Return (x, y) of the center of cell containing provided text 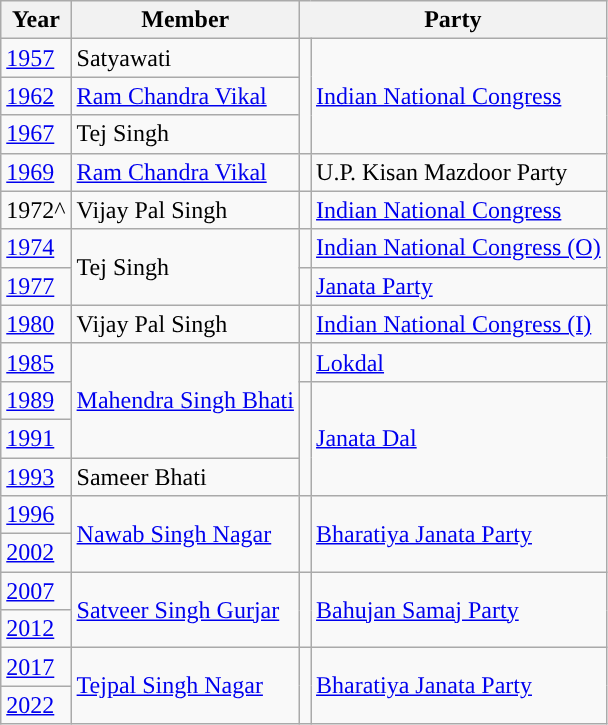
Sameer Bhati (185, 477)
Janata Party (459, 286)
Indian National Congress (I) (459, 324)
1989 (36, 400)
Mahendra Singh Bhati (185, 400)
Satyawati (185, 58)
Nawab Singh Nagar (185, 534)
1967 (36, 134)
2022 (36, 705)
2007 (36, 591)
1972^ (36, 210)
1993 (36, 477)
Party (452, 20)
Janata Dal (459, 438)
Year (36, 20)
1985 (36, 362)
1974 (36, 248)
1991 (36, 438)
1980 (36, 324)
Satveer Singh Gurjar (185, 610)
1969 (36, 172)
1957 (36, 58)
Member (185, 20)
2017 (36, 667)
Tejpal Singh Nagar (185, 686)
Indian National Congress (O) (459, 248)
1977 (36, 286)
2012 (36, 629)
Bahujan Samaj Party (459, 610)
1996 (36, 515)
1962 (36, 96)
Lokdal (459, 362)
2002 (36, 553)
U.P. Kisan Mazdoor Party (459, 172)
